Search for the cell housing the specified text and yield its [x, y] center coordinate. 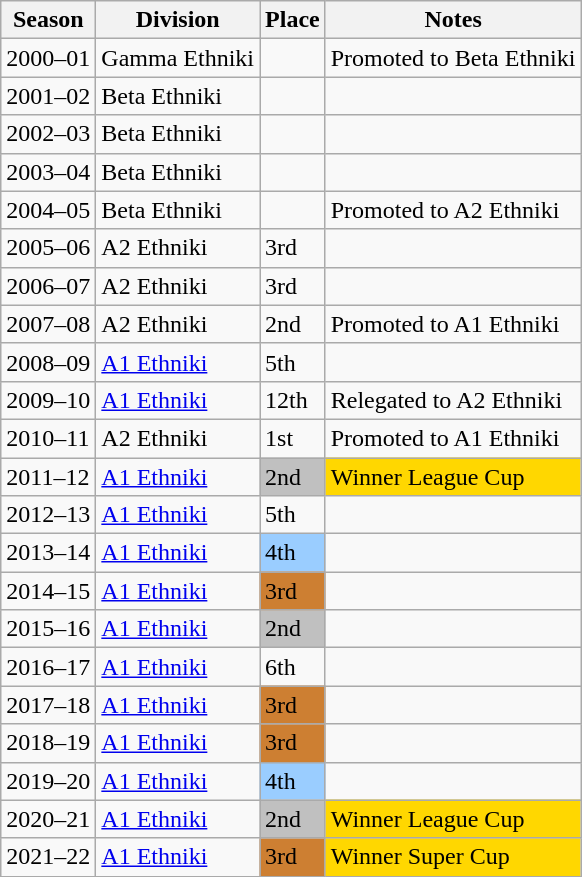
2006–07 [48, 286]
6th [293, 667]
2021–22 [48, 857]
Gamma Ethniki [178, 58]
2004–05 [48, 210]
Promoted to A2 Ethniki [453, 210]
2019–20 [48, 781]
2002–03 [48, 134]
2005–06 [48, 248]
Relegated to A2 Ethniki [453, 400]
2009–10 [48, 400]
2013–14 [48, 553]
Division [178, 20]
2008–09 [48, 362]
2011–12 [48, 477]
2001–02 [48, 96]
Notes [453, 20]
2017–18 [48, 705]
2020–21 [48, 819]
2010–11 [48, 438]
12th [293, 400]
1st [293, 438]
2000–01 [48, 58]
2007–08 [48, 324]
Winner Super Cup [453, 857]
2014–15 [48, 591]
Season [48, 20]
2018–19 [48, 743]
2012–13 [48, 515]
2016–17 [48, 667]
Promoted to Beta Ethniki [453, 58]
Place [293, 20]
2015–16 [48, 629]
2003–04 [48, 172]
